Scan for the cell matching the given text and deliver its (x, y) coordinate at center. 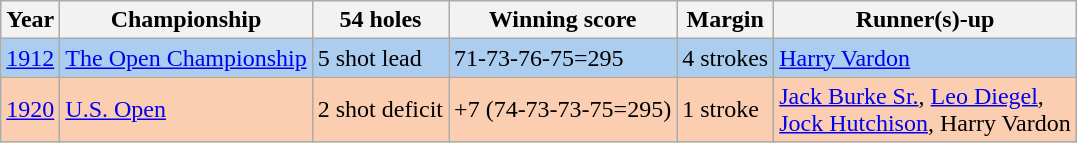
2 shot deficit (380, 110)
1912 (30, 58)
Winning score (563, 20)
1920 (30, 110)
U.S. Open (186, 110)
5 shot lead (380, 58)
+7 (74-73-73-75=295) (563, 110)
71-73-76-75=295 (563, 58)
Year (30, 20)
Margin (726, 20)
Championship (186, 20)
Runner(s)-up (926, 20)
1 stroke (726, 110)
4 strokes (726, 58)
Jack Burke Sr., Leo Diegel, Jock Hutchison, Harry Vardon (926, 110)
Harry Vardon (926, 58)
The Open Championship (186, 58)
54 holes (380, 20)
